Identify which cell holds the provided text, then report its (X, Y) central coordinate. 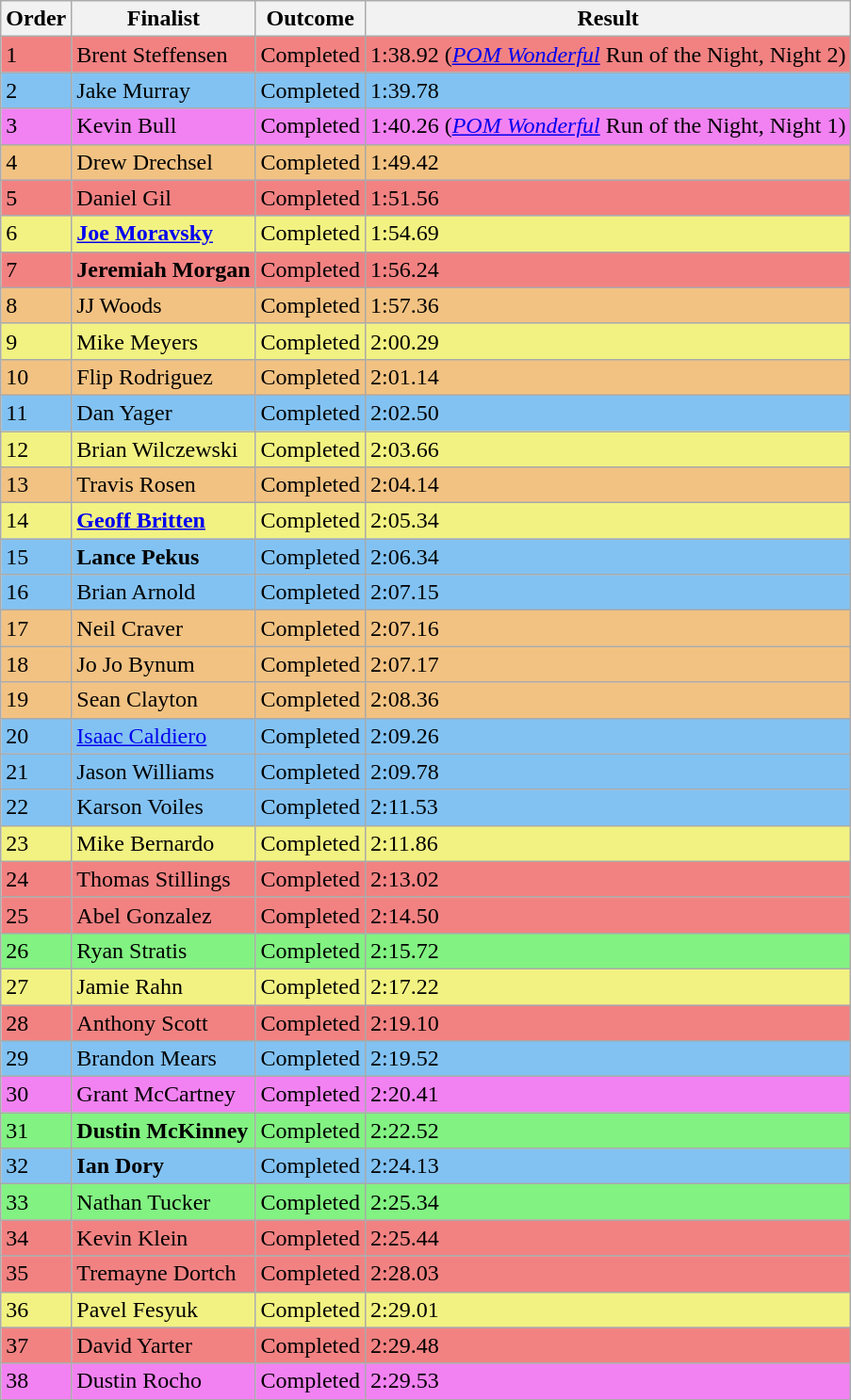
2:09.26 (607, 736)
10 (36, 377)
Ryan Stratis (164, 951)
Kevin Bull (164, 126)
Ian Dory (164, 1166)
Jamie Rahn (164, 986)
2:08.36 (607, 700)
31 (36, 1131)
2:03.66 (607, 449)
Flip Rodriguez (164, 377)
9 (36, 341)
Geoff Britten (164, 521)
2:29.48 (607, 1345)
2:19.52 (607, 1059)
Travis Rosen (164, 485)
2:29.53 (607, 1381)
Jeremiah Morgan (164, 269)
2:02.50 (607, 413)
2:07.17 (607, 664)
2:06.34 (607, 557)
1:49.42 (607, 162)
2:22.52 (607, 1131)
2:19.10 (607, 1022)
32 (36, 1166)
David Yarter (164, 1345)
Jo Jo Bynum (164, 664)
1:57.36 (607, 305)
11 (36, 413)
Jake Murray (164, 90)
Mike Bernardo (164, 843)
16 (36, 593)
2:09.78 (607, 772)
Dan Yager (164, 413)
12 (36, 449)
Sean Clayton (164, 700)
Drew Drechsel (164, 162)
25 (36, 915)
2:20.41 (607, 1095)
28 (36, 1022)
29 (36, 1059)
38 (36, 1381)
Anthony Scott (164, 1022)
Brandon Mears (164, 1059)
Isaac Caldiero (164, 736)
1:54.69 (607, 234)
4 (36, 162)
2:11.86 (607, 843)
Daniel Gil (164, 198)
6 (36, 234)
13 (36, 485)
20 (36, 736)
Dustin McKinney (164, 1131)
2:04.14 (607, 485)
2:01.14 (607, 377)
Grant McCartney (164, 1095)
Karson Voiles (164, 807)
37 (36, 1345)
2:07.15 (607, 593)
36 (36, 1310)
Outcome (310, 19)
Pavel Fesyuk (164, 1310)
33 (36, 1202)
7 (36, 269)
2:24.13 (607, 1166)
18 (36, 664)
5 (36, 198)
Abel Gonzalez (164, 915)
2:13.02 (607, 879)
2:00.29 (607, 341)
2:17.22 (607, 986)
1:38.92 (POM Wonderful Run of the Night, Night 2) (607, 55)
1:39.78 (607, 90)
Joe Moravsky (164, 234)
Thomas Stillings (164, 879)
21 (36, 772)
2:14.50 (607, 915)
Kevin Klein (164, 1238)
Brian Wilczewski (164, 449)
23 (36, 843)
2:29.01 (607, 1310)
JJ Woods (164, 305)
Neil Craver (164, 628)
Dustin Rocho (164, 1381)
2:05.34 (607, 521)
14 (36, 521)
1:51.56 (607, 198)
2:11.53 (607, 807)
30 (36, 1095)
26 (36, 951)
Order (36, 19)
35 (36, 1274)
2:25.44 (607, 1238)
2 (36, 90)
22 (36, 807)
1:40.26 (POM Wonderful Run of the Night, Night 1) (607, 126)
2:07.16 (607, 628)
Result (607, 19)
34 (36, 1238)
27 (36, 986)
Jason Williams (164, 772)
19 (36, 700)
2:15.72 (607, 951)
Finalist (164, 19)
17 (36, 628)
Mike Meyers (164, 341)
Brian Arnold (164, 593)
2:28.03 (607, 1274)
15 (36, 557)
24 (36, 879)
Nathan Tucker (164, 1202)
8 (36, 305)
3 (36, 126)
2:25.34 (607, 1202)
Lance Pekus (164, 557)
Tremayne Dortch (164, 1274)
Brent Steffensen (164, 55)
1:56.24 (607, 269)
1 (36, 55)
